Extract the [x, y] coordinate from the center of the cell holding the provided text.  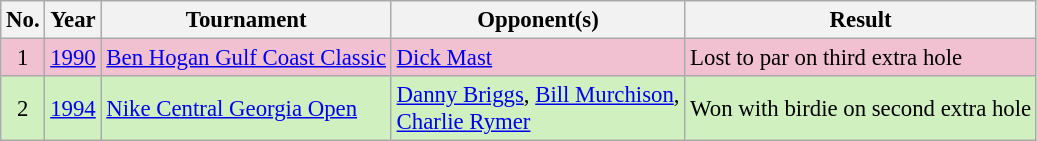
Danny Briggs, Bill Murchison, Charlie Rymer [538, 108]
Year [73, 20]
Ben Hogan Gulf Coast Classic [246, 58]
2 [23, 108]
No. [23, 20]
Lost to par on third extra hole [861, 58]
Opponent(s) [538, 20]
1 [23, 58]
Nike Central Georgia Open [246, 108]
Result [861, 20]
Won with birdie on second extra hole [861, 108]
Tournament [246, 20]
1990 [73, 58]
1994 [73, 108]
Dick Mast [538, 58]
